Identify which cell holds the provided text, then report its (x, y) central coordinate. 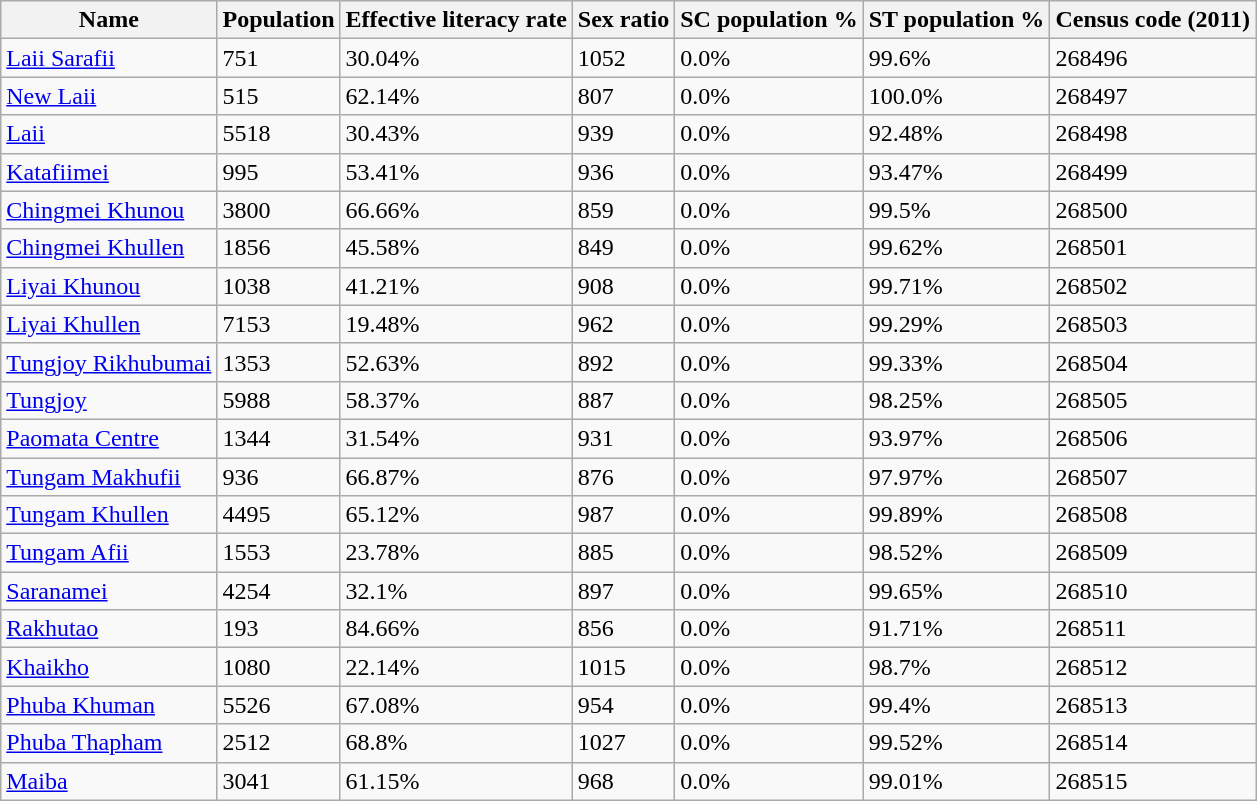
53.41% (456, 172)
4254 (278, 591)
99.62% (956, 248)
23.78% (456, 553)
Paomata Centre (109, 438)
99.01% (956, 781)
892 (623, 362)
268500 (1153, 210)
Rakhutao (109, 629)
3041 (278, 781)
New Laii (109, 96)
22.14% (456, 667)
Chingmei Khunou (109, 210)
Liyai Khunou (109, 286)
954 (623, 705)
995 (278, 172)
268506 (1153, 438)
Effective literacy rate (456, 20)
99.89% (956, 515)
268499 (1153, 172)
Phuba Khuman (109, 705)
68.8% (456, 743)
268497 (1153, 96)
1553 (278, 553)
99.5% (956, 210)
Tungjoy (109, 400)
Katafiimei (109, 172)
99.29% (956, 324)
515 (278, 96)
962 (623, 324)
41.21% (456, 286)
98.52% (956, 553)
30.43% (456, 134)
7153 (278, 324)
2512 (278, 743)
1015 (623, 667)
268509 (1153, 553)
Laii (109, 134)
Census code (2011) (1153, 20)
92.48% (956, 134)
32.1% (456, 591)
99.33% (956, 362)
939 (623, 134)
908 (623, 286)
Khaikho (109, 667)
807 (623, 96)
268504 (1153, 362)
Phuba Thapham (109, 743)
100.0% (956, 96)
268501 (1153, 248)
268505 (1153, 400)
66.87% (456, 477)
849 (623, 248)
66.66% (456, 210)
ST population % (956, 20)
Maiba (109, 781)
93.97% (956, 438)
93.47% (956, 172)
61.15% (456, 781)
99.52% (956, 743)
65.12% (456, 515)
268513 (1153, 705)
52.63% (456, 362)
897 (623, 591)
3800 (278, 210)
Tungjoy Rikhubumai (109, 362)
268511 (1153, 629)
Tungam Afii (109, 553)
268515 (1153, 781)
Tungam Makhufii (109, 477)
Population (278, 20)
Name (109, 20)
Liyai Khullen (109, 324)
99.6% (956, 58)
887 (623, 400)
268502 (1153, 286)
268514 (1153, 743)
268507 (1153, 477)
SC population % (769, 20)
97.97% (956, 477)
Saranamei (109, 591)
1038 (278, 286)
5518 (278, 134)
99.4% (956, 705)
67.08% (456, 705)
98.7% (956, 667)
Chingmei Khullen (109, 248)
268512 (1153, 667)
1027 (623, 743)
1344 (278, 438)
268498 (1153, 134)
30.04% (456, 58)
Sex ratio (623, 20)
268510 (1153, 591)
931 (623, 438)
1856 (278, 248)
99.65% (956, 591)
193 (278, 629)
5988 (278, 400)
19.48% (456, 324)
268508 (1153, 515)
Laii Sarafii (109, 58)
268496 (1153, 58)
1052 (623, 58)
31.54% (456, 438)
885 (623, 553)
1353 (278, 362)
1080 (278, 667)
751 (278, 58)
99.71% (956, 286)
856 (623, 629)
876 (623, 477)
5526 (278, 705)
268503 (1153, 324)
987 (623, 515)
859 (623, 210)
84.66% (456, 629)
4495 (278, 515)
Tungam Khullen (109, 515)
91.71% (956, 629)
58.37% (456, 400)
62.14% (456, 96)
98.25% (956, 400)
45.58% (456, 248)
968 (623, 781)
